Locate the cell with the specified text and output its (x, y) center coordinate. 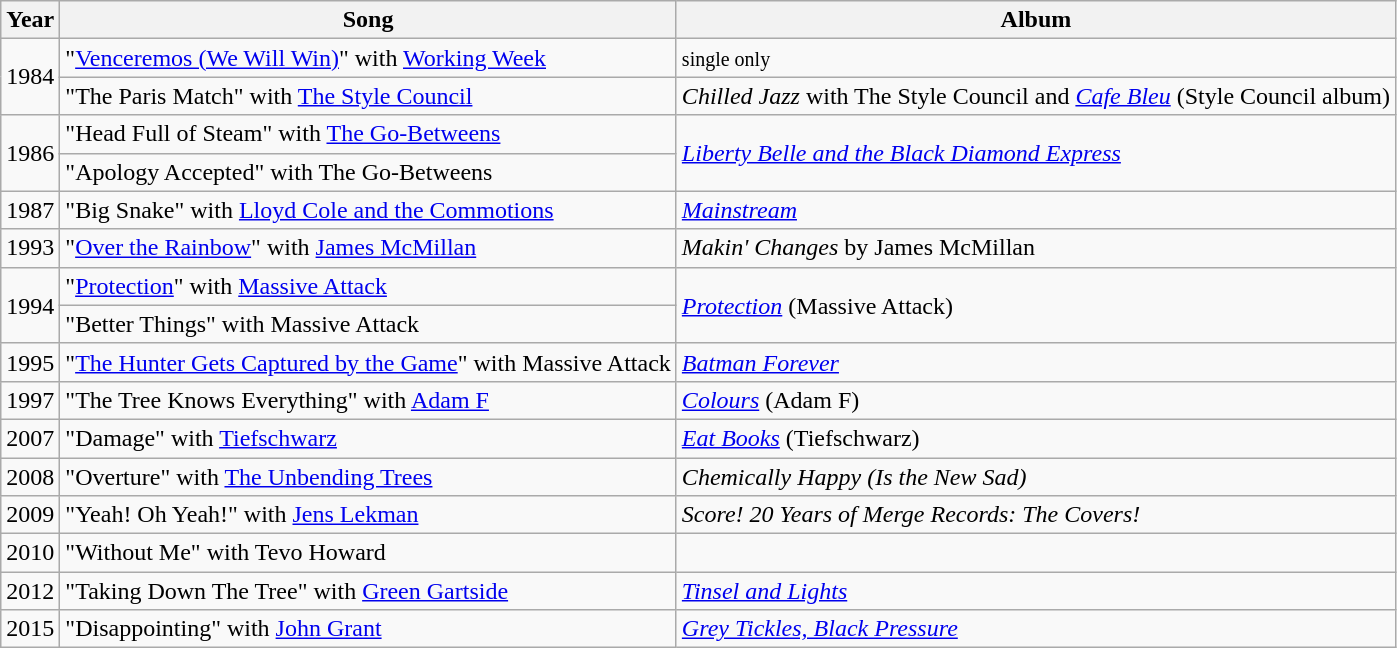
single only (1036, 58)
1986 (30, 153)
Tinsel and Lights (1036, 591)
"Without Me" with Tevo Howard (368, 553)
"The Paris Match" with The Style Council (368, 96)
"Over the Rainbow" with James McMillan (368, 248)
"Disappointing" with John Grant (368, 629)
Colours (Adam F) (1036, 400)
"Overture" with The Unbending Trees (368, 477)
2009 (30, 515)
Eat Books (Tiefschwarz) (1036, 438)
Song (368, 20)
"Big Snake" with Lloyd Cole and the Commotions (368, 210)
1987 (30, 210)
"Better Things" with Massive Attack (368, 324)
"The Hunter Gets Captured by the Game" with Massive Attack (368, 362)
1997 (30, 400)
"Protection" with Massive Attack (368, 286)
Mainstream (1036, 210)
"Yeah! Oh Yeah!" with Jens Lekman (368, 515)
Year (30, 20)
"The Tree Knows Everything" with Adam F (368, 400)
"Damage" with Tiefschwarz (368, 438)
"Venceremos (We Will Win)" with Working Week (368, 58)
Score! 20 Years of Merge Records: The Covers! (1036, 515)
2012 (30, 591)
"Head Full of Steam" with The Go-Betweens (368, 134)
2008 (30, 477)
1995 (30, 362)
Album (1036, 20)
"Taking Down The Tree" with Green Gartside (368, 591)
2010 (30, 553)
Protection (Massive Attack) (1036, 305)
Batman Forever (1036, 362)
Liberty Belle and the Black Diamond Express (1036, 153)
Grey Tickles, Black Pressure (1036, 629)
"Apology Accepted" with The Go-Betweens (368, 172)
1993 (30, 248)
1994 (30, 305)
Chilled Jazz with The Style Council and Cafe Bleu (Style Council album) (1036, 96)
Makin' Changes by James McMillan (1036, 248)
2007 (30, 438)
1984 (30, 77)
Chemically Happy (Is the New Sad) (1036, 477)
2015 (30, 629)
